Scan for the cell matching the given text and deliver its [X, Y] coordinate at center. 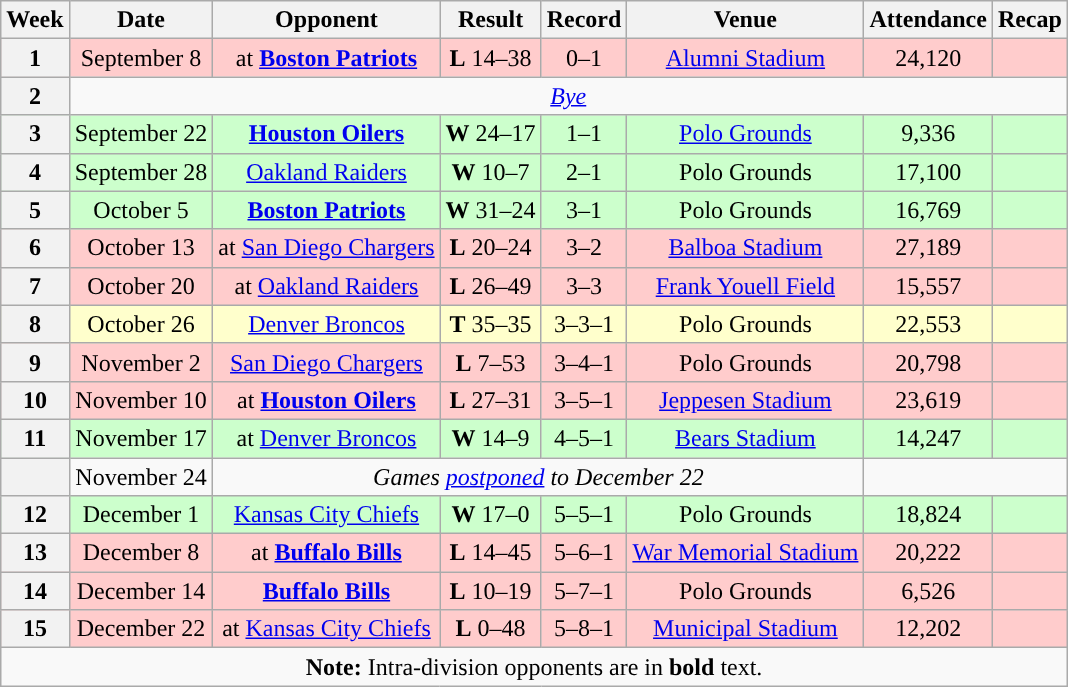
Boston Patriots [326, 210]
Opponent [326, 20]
Venue [746, 20]
15 [35, 629]
October 26 [141, 324]
10 [35, 400]
Kansas City Chiefs [326, 515]
Result [490, 20]
September 22 [141, 134]
October 13 [141, 248]
November 24 [141, 477]
December 8 [141, 553]
L 20–24 [490, 248]
3–5–1 [584, 400]
2 [35, 96]
W 17–0 [490, 515]
20,798 [928, 362]
9,336 [928, 134]
3–3–1 [584, 324]
at San Diego Chargers [326, 248]
W 31–24 [490, 210]
13 [35, 553]
9 [35, 362]
Bears Stadium [746, 438]
Municipal Stadium [746, 629]
12 [35, 515]
Note: Intra-division opponents are in bold text. [534, 667]
November 2 [141, 362]
December 1 [141, 515]
3 [35, 134]
San Diego Chargers [326, 362]
L 0–48 [490, 629]
3–1 [584, 210]
Week [35, 20]
Alumni Stadium [746, 58]
0–1 [584, 58]
3–2 [584, 248]
L 26–49 [490, 286]
11 [35, 438]
at Houston Oilers [326, 400]
L 7–53 [490, 362]
W 10–7 [490, 172]
Recap [1030, 20]
5–6–1 [584, 553]
December 14 [141, 591]
September 28 [141, 172]
L 27–31 [490, 400]
Jeppesen Stadium [746, 400]
23,619 [928, 400]
at Kansas City Chiefs [326, 629]
November 17 [141, 438]
L 14–45 [490, 553]
15,557 [928, 286]
at Oakland Raiders [326, 286]
5 [35, 210]
20,222 [928, 553]
17,100 [928, 172]
27,189 [928, 248]
at Denver Broncos [326, 438]
at Buffalo Bills [326, 553]
5–7–1 [584, 591]
24,120 [928, 58]
5–5–1 [584, 515]
Record [584, 20]
Balboa Stadium [746, 248]
L 14–38 [490, 58]
October 20 [141, 286]
12,202 [928, 629]
3–4–1 [584, 362]
4–5–1 [584, 438]
W 24–17 [490, 134]
18,824 [928, 515]
Oakland Raiders [326, 172]
4 [35, 172]
8 [35, 324]
War Memorial Stadium [746, 553]
Attendance [928, 20]
1 [35, 58]
December 22 [141, 629]
Denver Broncos [326, 324]
W 14–9 [490, 438]
22,553 [928, 324]
14 [35, 591]
T 35–35 [490, 324]
September 8 [141, 58]
Frank Youell Field [746, 286]
1–1 [584, 134]
October 5 [141, 210]
5–8–1 [584, 629]
Date [141, 20]
7 [35, 286]
L 10–19 [490, 591]
14,247 [928, 438]
3–3 [584, 286]
6,526 [928, 591]
at Boston Patriots [326, 58]
6 [35, 248]
Buffalo Bills [326, 591]
Bye [568, 96]
Games postponed to December 22 [538, 477]
2–1 [584, 172]
16,769 [928, 210]
Houston Oilers [326, 134]
November 10 [141, 400]
